Identify which cell holds the provided text, then report its [x, y] central coordinate. 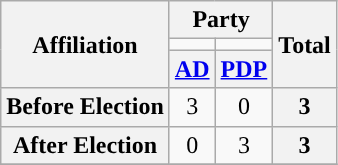
Before Election [86, 107]
After Election [86, 145]
Party [220, 20]
PDP [244, 69]
Affiliation [86, 44]
Total [305, 44]
AD [192, 69]
